From the cell containing the given text, extract its center point as [x, y] coordinate. 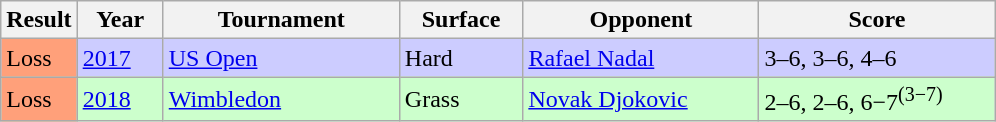
Score [877, 20]
Hard [461, 58]
2017 [120, 58]
3–6, 3–6, 4–6 [877, 58]
Result [39, 20]
Rafael Nadal [641, 58]
Tournament [281, 20]
2018 [120, 100]
Opponent [641, 20]
Grass [461, 100]
Wimbledon [281, 100]
Novak Djokovic [641, 100]
Surface [461, 20]
US Open [281, 58]
Year [120, 20]
2–6, 2–6, 6−7(3−7) [877, 100]
